Return [X, Y] of the center of cell containing provided text 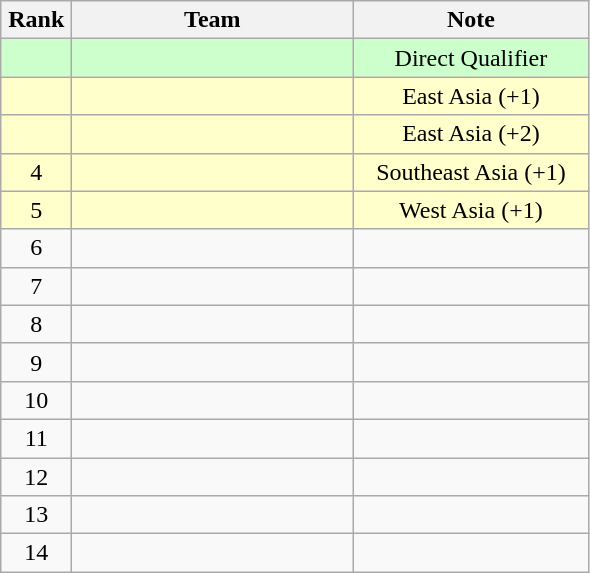
10 [36, 400]
Note [471, 20]
9 [36, 362]
Southeast Asia (+1) [471, 172]
13 [36, 515]
Team [212, 20]
5 [36, 210]
East Asia (+1) [471, 96]
West Asia (+1) [471, 210]
12 [36, 477]
Direct Qualifier [471, 58]
Rank [36, 20]
14 [36, 553]
7 [36, 286]
8 [36, 324]
East Asia (+2) [471, 134]
6 [36, 248]
4 [36, 172]
11 [36, 438]
